Output the [X, Y] coordinate of the center of the cell containing the given text.  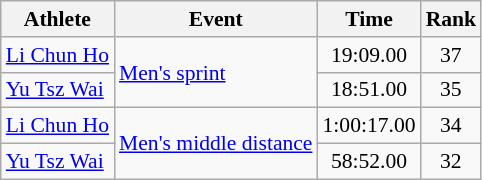
Athlete [58, 19]
32 [452, 162]
Men's middle distance [216, 144]
37 [452, 55]
Rank [452, 19]
Men's sprint [216, 72]
58:52.00 [368, 162]
19:09.00 [368, 55]
35 [452, 90]
Event [216, 19]
34 [452, 126]
1:00:17.00 [368, 126]
Time [368, 19]
18:51.00 [368, 90]
